Find where the given text appears and provide that cell's center as (x, y) coordinate. 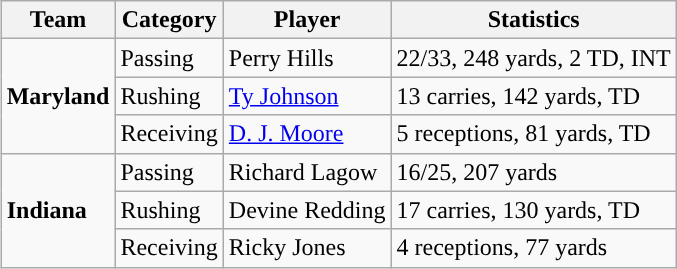
22/33, 248 yards, 2 TD, INT (534, 58)
13 carries, 142 yards, TD (534, 96)
Player (307, 20)
17 carries, 130 yards, TD (534, 210)
Devine Redding (307, 210)
Richard Lagow (307, 172)
4 receptions, 77 yards (534, 248)
Statistics (534, 20)
Category (169, 20)
Ricky Jones (307, 248)
Ty Johnson (307, 96)
Perry Hills (307, 58)
Maryland (58, 96)
D. J. Moore (307, 134)
Indiana (58, 210)
5 receptions, 81 yards, TD (534, 134)
16/25, 207 yards (534, 172)
Team (58, 20)
